Scan for the cell matching the given text and deliver its (x, y) coordinate at center. 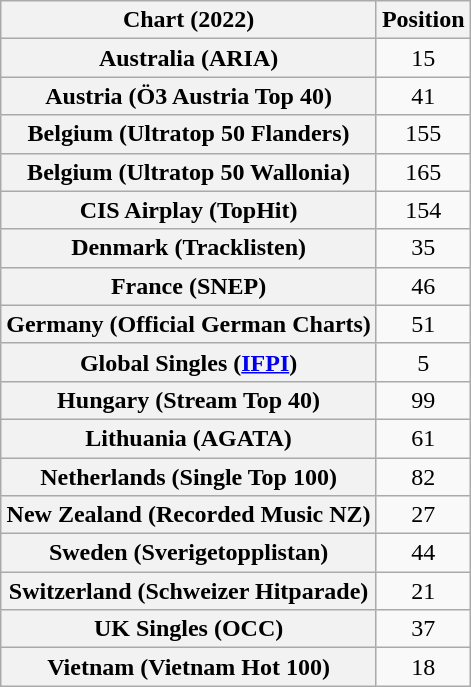
Chart (2022) (189, 20)
France (SNEP) (189, 286)
15 (423, 58)
Denmark (Tracklisten) (189, 248)
82 (423, 477)
155 (423, 134)
Belgium (Ultratop 50 Flanders) (189, 134)
Position (423, 20)
Germany (Official German Charts) (189, 324)
New Zealand (Recorded Music NZ) (189, 515)
Switzerland (Schweizer Hitparade) (189, 591)
27 (423, 515)
Vietnam (Vietnam Hot 100) (189, 667)
51 (423, 324)
46 (423, 286)
44 (423, 553)
Hungary (Stream Top 40) (189, 400)
Lithuania (AGATA) (189, 438)
165 (423, 172)
Global Singles (IFPI) (189, 362)
41 (423, 96)
UK Singles (OCC) (189, 629)
18 (423, 667)
37 (423, 629)
99 (423, 400)
35 (423, 248)
Australia (ARIA) (189, 58)
61 (423, 438)
Netherlands (Single Top 100) (189, 477)
5 (423, 362)
154 (423, 210)
21 (423, 591)
Sweden (Sverigetopplistan) (189, 553)
Belgium (Ultratop 50 Wallonia) (189, 172)
Austria (Ö3 Austria Top 40) (189, 96)
CIS Airplay (TopHit) (189, 210)
